Identify which cell holds the provided text, then report its (x, y) central coordinate. 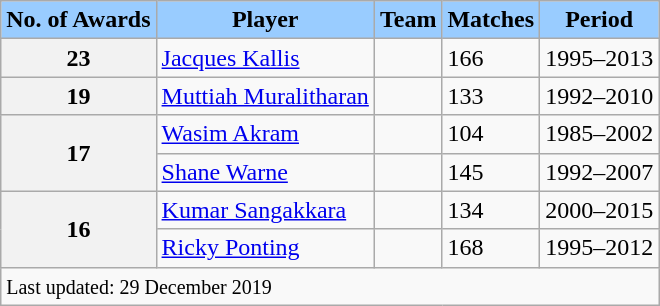
134 (491, 210)
1985–2002 (600, 134)
Matches (491, 20)
16 (78, 229)
23 (78, 58)
Muttiah Muralitharan (265, 96)
104 (491, 134)
1992–2007 (600, 172)
2000–2015 (600, 210)
Team (408, 20)
Wasim Akram (265, 134)
Jacques Kallis (265, 58)
1992–2010 (600, 96)
133 (491, 96)
166 (491, 58)
17 (78, 153)
No. of Awards (78, 20)
Player (265, 20)
Period (600, 20)
Shane Warne (265, 172)
19 (78, 96)
1995–2013 (600, 58)
1995–2012 (600, 248)
Ricky Ponting (265, 248)
Last updated: 29 December 2019 (330, 286)
Kumar Sangakkara (265, 210)
168 (491, 248)
145 (491, 172)
